From the cell containing the given text, extract its center point as (X, Y) coordinate. 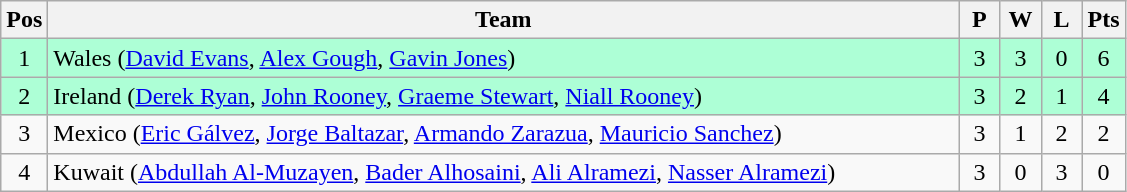
P (980, 20)
W (1020, 20)
Ireland (Derek Ryan, John Rooney, Graeme Stewart, Niall Rooney) (504, 96)
Pos (24, 20)
L (1062, 20)
6 (1104, 58)
Pts (1104, 20)
Mexico (Eric Gálvez, Jorge Baltazar, Armando Zarazua, Mauricio Sanchez) (504, 134)
Team (504, 20)
Kuwait (Abdullah Al-Muzayen, Bader Alhosaini, Ali Alramezi, Nasser Alramezi) (504, 172)
Wales (David Evans, Alex Gough, Gavin Jones) (504, 58)
